Detect which cell encompasses the target text, then output its (X, Y) center coordinate. 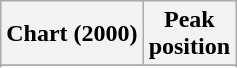
Chart (2000) (72, 34)
Peakposition (189, 34)
